Return [x, y] of the center of cell containing provided text 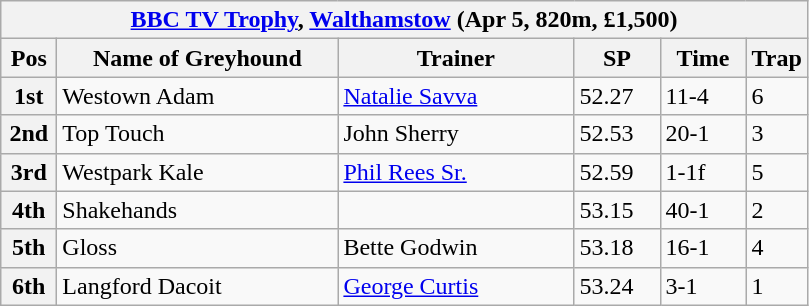
Bette Godwin [456, 248]
53.24 [617, 286]
52.59 [617, 172]
Pos [29, 58]
SP [617, 58]
1st [29, 96]
4th [29, 210]
52.53 [617, 134]
BBC TV Trophy, Walthamstow (Apr 5, 820m, £1,500) [404, 20]
Top Touch [198, 134]
2 [776, 210]
3 [776, 134]
John Sherry [456, 134]
Natalie Savva [456, 96]
6th [29, 286]
Name of Greyhound [198, 58]
53.15 [617, 210]
5th [29, 248]
1 [776, 286]
53.18 [617, 248]
Westpark Kale [198, 172]
Trainer [456, 58]
16-1 [703, 248]
20-1 [703, 134]
11-4 [703, 96]
5 [776, 172]
George Curtis [456, 286]
1-1f [703, 172]
6 [776, 96]
4 [776, 248]
Time [703, 58]
Phil Rees Sr. [456, 172]
Trap [776, 58]
3-1 [703, 286]
52.27 [617, 96]
3rd [29, 172]
2nd [29, 134]
Langford Dacoit [198, 286]
Shakehands [198, 210]
Gloss [198, 248]
Westown Adam [198, 96]
40-1 [703, 210]
